Return (x, y) of the center of cell containing provided text 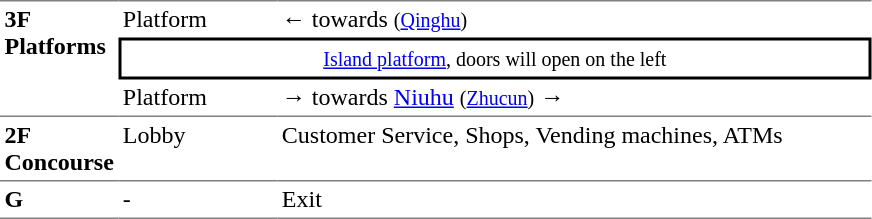
Lobby (198, 149)
3FPlatforms (59, 58)
Customer Service, Shops, Vending machines, ATMs (574, 149)
Island platform, doors will open on the left (494, 59)
← towards (Qinghu) (574, 19)
2FConcourse (59, 149)
→ towards Niuhu (Zhucun) → (574, 98)
